Identify which cell holds the provided text, then report its [x, y] central coordinate. 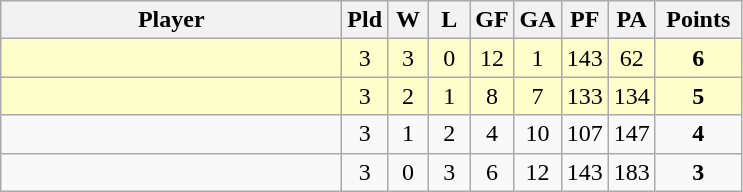
134 [632, 96]
5 [698, 96]
GA [538, 20]
W [408, 20]
8 [492, 96]
GF [492, 20]
62 [632, 58]
PA [632, 20]
L [450, 20]
7 [538, 96]
10 [538, 134]
107 [584, 134]
Points [698, 20]
133 [584, 96]
PF [584, 20]
Player [172, 20]
147 [632, 134]
Pld [365, 20]
183 [632, 172]
